Provide the [X, Y] coordinate of the cell's center where the given text is located.  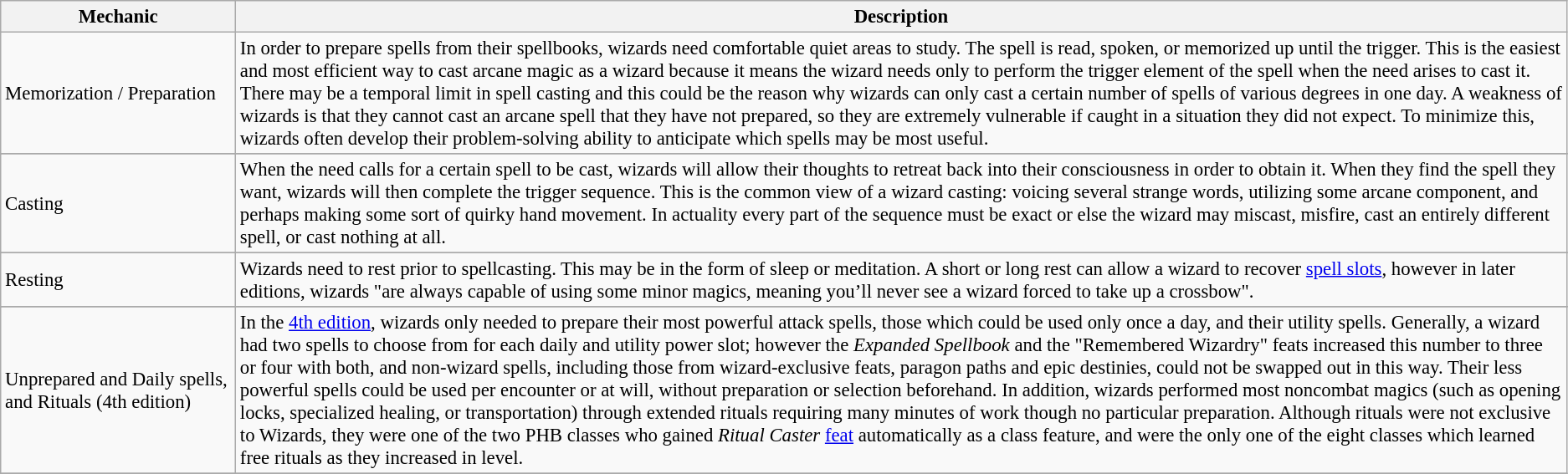
Mechanic [119, 17]
Unprepared and Daily spells, and Rituals (4th edition) [119, 390]
Description [902, 17]
Memorization / Preparation [119, 94]
Casting [119, 204]
Resting [119, 281]
